Detect which cell encompasses the target text, then output its (x, y) center coordinate. 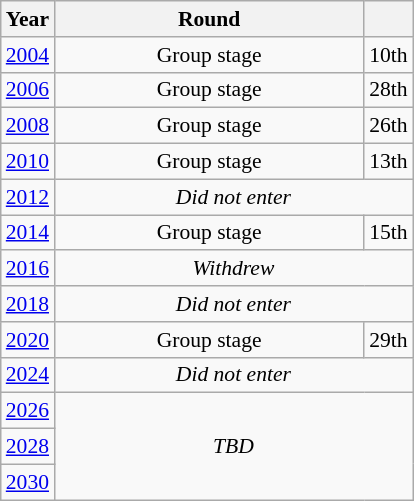
Round (209, 19)
2006 (28, 90)
26th (388, 126)
2010 (28, 162)
10th (388, 55)
2016 (28, 269)
2004 (28, 55)
15th (388, 233)
28th (388, 90)
29th (388, 340)
2026 (28, 411)
13th (388, 162)
2024 (28, 375)
2012 (28, 197)
2020 (28, 340)
TBD (234, 446)
Withdrew (234, 269)
2014 (28, 233)
2018 (28, 304)
2008 (28, 126)
2030 (28, 482)
Year (28, 19)
2028 (28, 447)
